Extract the [X, Y] coordinate from the center of the cell holding the provided text.  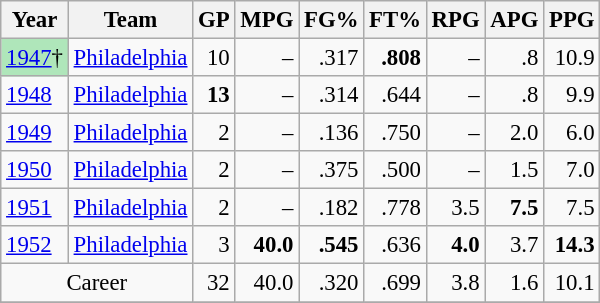
10.1 [572, 283]
1952 [35, 245]
.314 [332, 95]
PPG [572, 20]
1947† [35, 58]
3 [214, 245]
10 [214, 58]
FT% [396, 20]
7.0 [572, 170]
1.6 [514, 283]
3.7 [514, 245]
.500 [396, 170]
1948 [35, 95]
2.0 [514, 133]
.808 [396, 58]
.644 [396, 95]
1.5 [514, 170]
Team [130, 20]
.375 [332, 170]
9.9 [572, 95]
.636 [396, 245]
1950 [35, 170]
14.3 [572, 245]
MPG [267, 20]
APG [514, 20]
6.0 [572, 133]
3.5 [456, 208]
Career [97, 283]
.317 [332, 58]
.545 [332, 245]
1951 [35, 208]
.320 [332, 283]
1949 [35, 133]
FG% [332, 20]
.778 [396, 208]
Year [35, 20]
RPG [456, 20]
10.9 [572, 58]
13 [214, 95]
.750 [396, 133]
.182 [332, 208]
.136 [332, 133]
.699 [396, 283]
32 [214, 283]
3.8 [456, 283]
4.0 [456, 245]
GP [214, 20]
